Locate the cell with the specified text and output its [x, y] center coordinate. 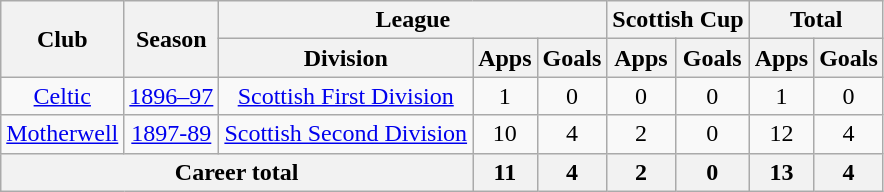
Division [346, 58]
Celtic [62, 96]
Scottish Cup [678, 20]
Scottish First Division [346, 96]
1897-89 [172, 134]
Season [172, 39]
League [413, 20]
10 [505, 134]
Career total [237, 172]
13 [781, 172]
Total [816, 20]
Club [62, 39]
Scottish Second Division [346, 134]
Motherwell [62, 134]
11 [505, 172]
12 [781, 134]
1896–97 [172, 96]
